Output the [x, y] coordinate of the center of the cell containing the given text.  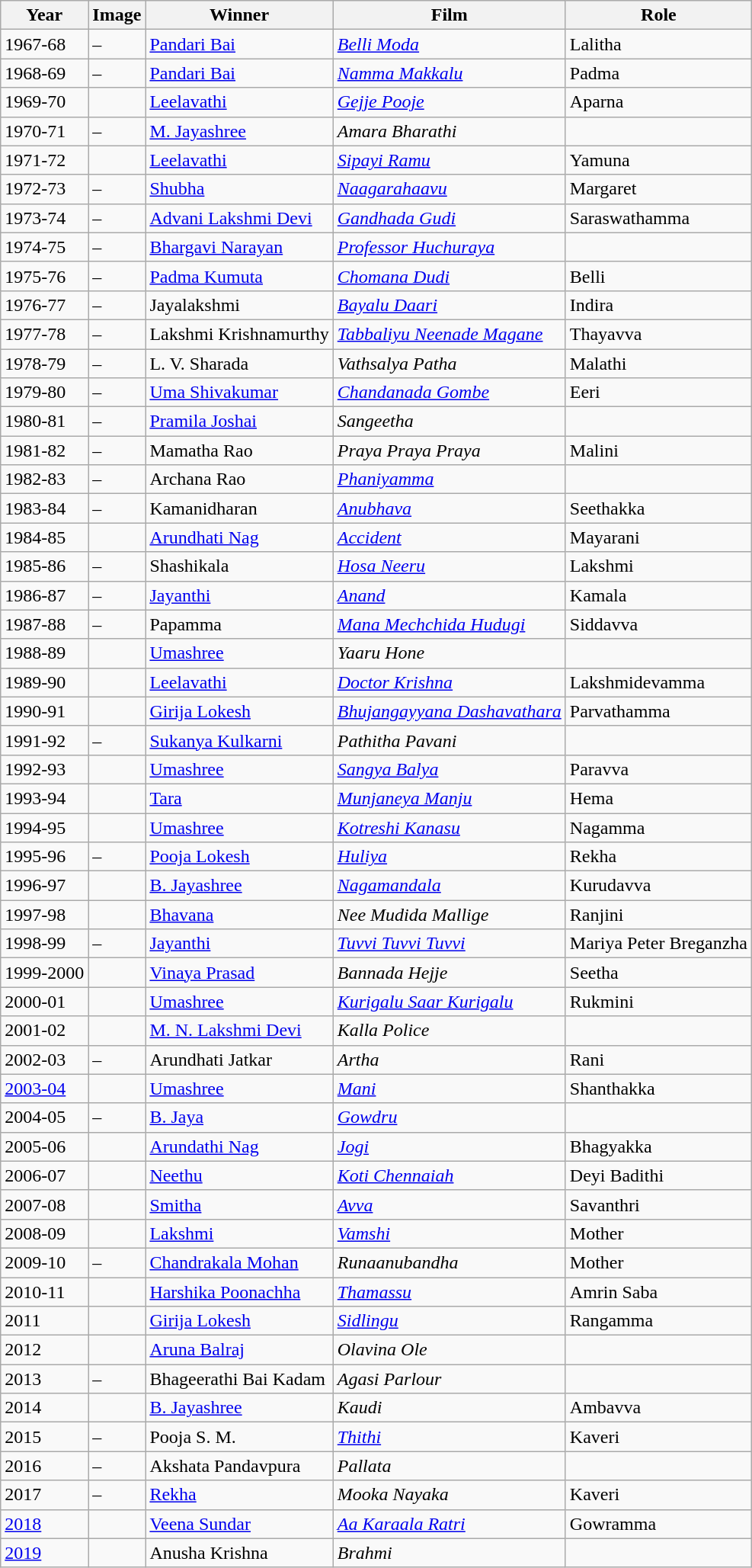
Bhageerathi Bai Kadam [239, 1379]
Gejje Pooje [450, 102]
1999-2000 [44, 973]
2012 [44, 1350]
1986-87 [44, 595]
2005-06 [44, 1146]
Bhujangayyana Dashavathara [450, 711]
Thayavva [658, 334]
1981-82 [44, 451]
2007-08 [44, 1204]
2008-09 [44, 1233]
Sangeetha [450, 422]
Agasi Parlour [450, 1379]
Vinaya Prasad [239, 973]
Mamatha Rao [239, 451]
Nagamma [658, 827]
Savanthri [658, 1204]
Uma Shivakumar [239, 393]
Shashikala [239, 566]
Image [117, 15]
Role [658, 15]
Lakshmi Krishnamurthy [239, 334]
1996-97 [44, 886]
Mani [450, 1089]
Seetha [658, 973]
2014 [44, 1408]
2017 [44, 1495]
Aparna [658, 102]
Olavina Ole [450, 1350]
Lalitha [658, 44]
Brahmi [450, 1553]
Amara Bharathi [450, 131]
Kalla Police [450, 1031]
Paravva [658, 769]
Rani [658, 1060]
Jayalakshmi [239, 305]
Margaret [658, 189]
Archana Rao [239, 479]
Tara [239, 798]
Arundathi Nag [239, 1146]
Amrin Saba [658, 1292]
Ranjini [658, 915]
L. V. Sharada [239, 364]
Arundhati Jatkar [239, 1060]
1994-95 [44, 827]
1998-99 [44, 944]
Rangamma [658, 1321]
Doctor Krishna [450, 682]
Kurigalu Saar Kurigalu [450, 1002]
Pooja S. M. [239, 1437]
1995-96 [44, 857]
2013 [44, 1379]
Winner [239, 15]
Padma Kumuta [239, 276]
Avva [450, 1204]
1979-80 [44, 393]
1974-75 [44, 247]
2002-03 [44, 1060]
Kamanidharan [239, 508]
Bayalu Daari [450, 305]
Namma Makkalu [450, 73]
Sipayi Ramu [450, 160]
Papamma [239, 624]
1993-94 [44, 798]
Kaudi [450, 1408]
Anubhava [450, 508]
2010-11 [44, 1292]
Nagamandala [450, 886]
Hosa Neeru [450, 566]
Eeri [658, 393]
Sangya Balya [450, 769]
1980-81 [44, 422]
2019 [44, 1553]
Pallata [450, 1466]
1991-92 [44, 740]
Pathitha Pavani [450, 740]
Bhagyakka [658, 1146]
Advani Lakshmi Devi [239, 218]
Mariya Peter Breganzha [658, 944]
Tuvvi Tuvvi Tuvvi [450, 944]
Harshika Poonachha [239, 1292]
Year [44, 15]
Lakshmidevamma [658, 682]
Gandhada Gudi [450, 218]
Koti Chennaiah [450, 1175]
Chandrakala Mohan [239, 1262]
Indira [658, 305]
Saraswathamma [658, 218]
Gowdru [450, 1117]
2004-05 [44, 1117]
Neethu [239, 1175]
Accident [450, 537]
1983-84 [44, 508]
2001-02 [44, 1031]
Hema [658, 798]
1989-90 [44, 682]
Yaaru Hone [450, 653]
Akshata Pandavpura [239, 1466]
1971-72 [44, 160]
Film [450, 15]
1988-89 [44, 653]
Malathi [658, 364]
Deyi Badithi [658, 1175]
Chandanada Gombe [450, 393]
Rukmini [658, 1002]
Parvathamma [658, 711]
Chomana Dudi [450, 276]
Bhavana [239, 915]
Aa Karaala Ratri [450, 1524]
1997-98 [44, 915]
2009-10 [44, 1262]
Seethakka [658, 508]
Jogi [450, 1146]
Ambavva [658, 1408]
Runaanubandha [450, 1262]
Gowramma [658, 1524]
Smitha [239, 1204]
M. N. Lakshmi Devi [239, 1031]
1992-93 [44, 769]
1975-76 [44, 276]
Shanthakka [658, 1089]
Veena Sundar [239, 1524]
Anand [450, 595]
Kotreshi Kanasu [450, 827]
Thithi [450, 1437]
2018 [44, 1524]
2015 [44, 1437]
1977-78 [44, 334]
Kamala [658, 595]
Artha [450, 1060]
1987-88 [44, 624]
1970-71 [44, 131]
Mana Mechchida Hudugi [450, 624]
Thamassu [450, 1292]
1984-85 [44, 537]
Belli Moda [450, 44]
Naagarahaavu [450, 189]
1972-73 [44, 189]
1967-68 [44, 44]
Malini [658, 451]
2011 [44, 1321]
1990-91 [44, 711]
Siddavva [658, 624]
1973-74 [44, 218]
1976-77 [44, 305]
Praya Praya Praya [450, 451]
Padma [658, 73]
2000-01 [44, 1002]
Vathsalya Patha [450, 364]
B. Jaya [239, 1117]
1982-83 [44, 479]
Arundhati Nag [239, 537]
Pooja Lokesh [239, 857]
2006-07 [44, 1175]
Bhargavi Narayan [239, 247]
1985-86 [44, 566]
Sidlingu [450, 1321]
2003-04 [44, 1089]
Yamuna [658, 160]
Nee Mudida Mallige [450, 915]
Professor Huchuraya [450, 247]
Shubha [239, 189]
2016 [44, 1466]
Kurudavva [658, 886]
Munjaneya Manju [450, 798]
1978-79 [44, 364]
M. Jayashree [239, 131]
Bannada Hejje [450, 973]
Mooka Nayaka [450, 1495]
Anusha Krishna [239, 1553]
1968-69 [44, 73]
Sukanya Kulkarni [239, 740]
1969-70 [44, 102]
Aruna Balraj [239, 1350]
Huliya [450, 857]
Phaniyamma [450, 479]
Pramila Joshai [239, 422]
Mayarani [658, 537]
Vamshi [450, 1233]
Belli [658, 276]
Tabbaliyu Neenade Magane [450, 334]
